Determine the (x, y) coordinate at the center of the cell enclosing the given text.  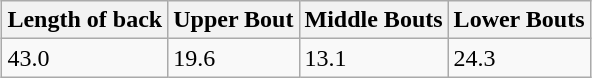
Middle Bouts (374, 20)
24.3 (519, 58)
Length of back (85, 20)
Upper Bout (234, 20)
13.1 (374, 58)
Lower Bouts (519, 20)
19.6 (234, 58)
43.0 (85, 58)
